Output the (X, Y) coordinate of the center of the cell containing the given text.  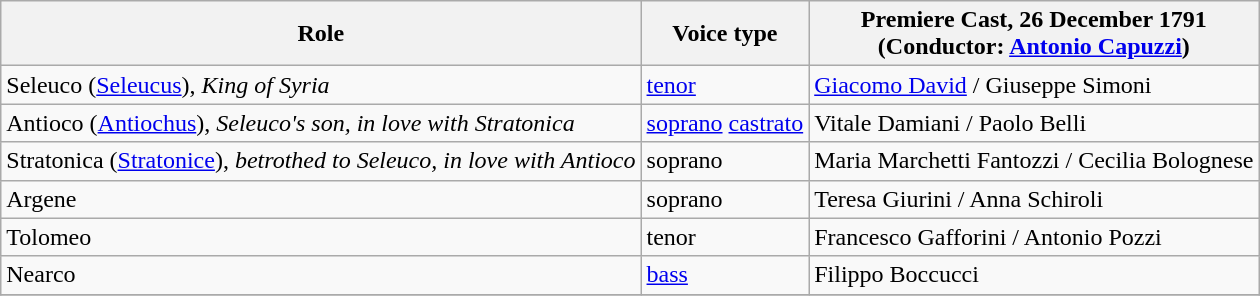
Teresa Giurini / Anna Schiroli (1034, 199)
Tolomeo (321, 237)
Role (321, 34)
Stratonica (Stratonice), betrothed to Seleuco, in love with Antioco (321, 161)
Antioco (Antiochus), Seleuco's son, in love with Stratonica (321, 123)
Voice type (725, 34)
soprano castrato (725, 123)
Filippo Boccucci (1034, 275)
Vitale Damiani / Paolo Belli (1034, 123)
Maria Marchetti Fantozzi / Cecilia Bolognese (1034, 161)
Premiere Cast, 26 December 1791(Conductor: Antonio Capuzzi) (1034, 34)
Nearco (321, 275)
Seleuco (Seleucus), King of Syria (321, 85)
bass (725, 275)
Giacomo David / Giuseppe Simoni (1034, 85)
Francesco Gafforini / Antonio Pozzi (1034, 237)
Argene (321, 199)
